Detect which cell encompasses the target text, then output its (X, Y) center coordinate. 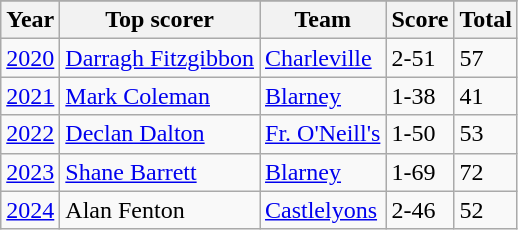
53 (486, 134)
2024 (30, 210)
Total (486, 20)
2023 (30, 172)
Top scorer (160, 20)
52 (486, 210)
Shane Barrett (160, 172)
Fr. O'Neill's (323, 134)
2-51 (420, 58)
2021 (30, 96)
57 (486, 58)
41 (486, 96)
2-46 (420, 210)
1-50 (420, 134)
72 (486, 172)
Declan Dalton (160, 134)
1-69 (420, 172)
Score (420, 20)
1-38 (420, 96)
Charleville (323, 58)
Darragh Fitzgibbon (160, 58)
Year (30, 20)
Castlelyons (323, 210)
2022 (30, 134)
Mark Coleman (160, 96)
Team (323, 20)
Alan Fenton (160, 210)
2020 (30, 58)
